Provide the [x, y] coordinate of the cell's center where the given text is located.  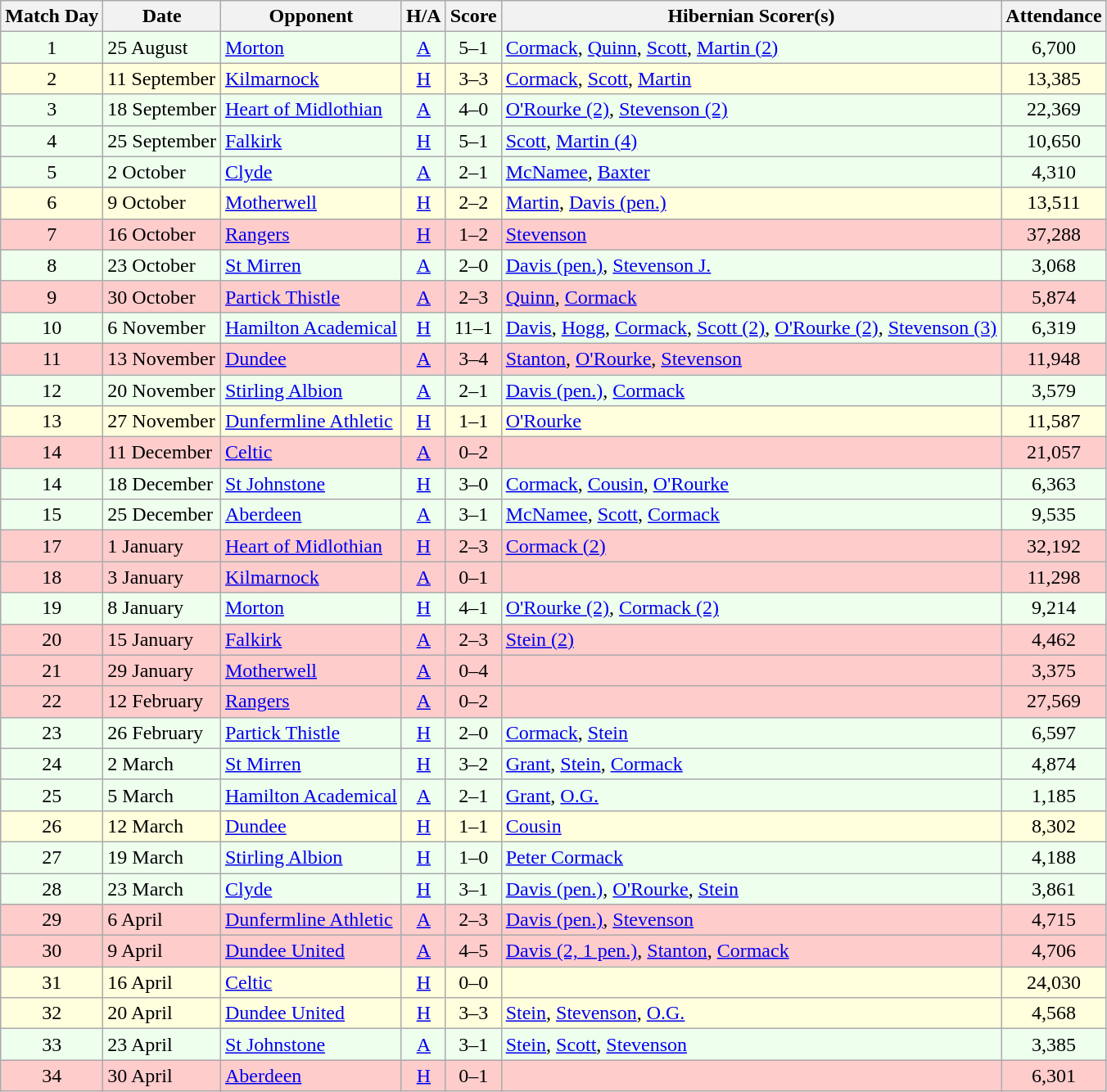
13,511 [1054, 203]
15 January [162, 639]
4,188 [1054, 857]
5,874 [1054, 296]
1,185 [1054, 795]
McNamee, Baxter [752, 172]
13,385 [1054, 79]
26 February [162, 733]
16 April [162, 982]
0–0 [473, 982]
6 April [162, 920]
19 [52, 608]
32 [52, 1013]
30 October [162, 296]
Cousin [752, 826]
4–0 [473, 110]
13 November [162, 359]
5 March [162, 795]
3–4 [473, 359]
25 December [162, 515]
Davis (pen.), Stevenson [752, 920]
12 February [162, 702]
18 December [162, 484]
3,068 [1054, 265]
3 January [162, 577]
Attendance [1054, 16]
23 [52, 733]
Cormack, Stein [752, 733]
3–0 [473, 484]
1–2 [473, 234]
25 August [162, 47]
2–2 [473, 203]
Stein (2) [752, 639]
3,861 [1054, 888]
Hibernian Scorer(s) [752, 16]
23 March [162, 888]
11 December [162, 453]
4 [52, 141]
20 [52, 639]
Grant, Stein, Cormack [752, 764]
22,369 [1054, 110]
22 [52, 702]
8 [52, 265]
19 March [162, 857]
4,462 [1054, 639]
8,302 [1054, 826]
1 January [162, 546]
Stein, Scott, Stevenson [752, 1045]
6 [52, 203]
2 October [162, 172]
11,948 [1054, 359]
1–0 [473, 857]
McNamee, Scott, Cormack [752, 515]
Opponent [311, 16]
21,057 [1054, 453]
18 [52, 577]
3 [52, 110]
20 November [162, 390]
H/A [423, 16]
Stein, Stevenson, O.G. [752, 1013]
4,874 [1054, 764]
Martin, Davis (pen.) [752, 203]
Score [473, 16]
Grant, O.G. [752, 795]
4–5 [473, 951]
11,298 [1054, 577]
O'Rourke (2), Cormack (2) [752, 608]
Quinn, Cormack [752, 296]
13 [52, 422]
30 April [162, 1076]
8 January [162, 608]
Peter Cormack [752, 857]
Match Day [52, 16]
2 [52, 79]
Davis, Hogg, Cormack, Scott (2), O'Rourke (2), Stevenson (3) [752, 327]
4–1 [473, 608]
4,715 [1054, 920]
9 April [162, 951]
23 April [162, 1045]
Davis (pen.), Stevenson J. [752, 265]
Cormack, Scott, Martin [752, 79]
10,650 [1054, 141]
16 October [162, 234]
18 September [162, 110]
Davis (pen.), O'Rourke, Stein [752, 888]
11 September [162, 79]
20 April [162, 1013]
6,597 [1054, 733]
Scott, Martin (4) [752, 141]
4,310 [1054, 172]
29 January [162, 670]
6 November [162, 327]
27 November [162, 422]
21 [52, 670]
Cormack, Quinn, Scott, Martin (2) [752, 47]
11,587 [1054, 422]
11–1 [473, 327]
30 [52, 951]
6,363 [1054, 484]
3–2 [473, 764]
2 March [162, 764]
5 [52, 172]
31 [52, 982]
9,535 [1054, 515]
27 [52, 857]
Cormack (2) [752, 546]
34 [52, 1076]
4,706 [1054, 951]
Stanton, O'Rourke, Stevenson [752, 359]
24 [52, 764]
12 [52, 390]
6,700 [1054, 47]
6,301 [1054, 1076]
37,288 [1054, 234]
32,192 [1054, 546]
29 [52, 920]
6,319 [1054, 327]
12 March [162, 826]
3,375 [1054, 670]
17 [52, 546]
10 [52, 327]
27,569 [1054, 702]
3,385 [1054, 1045]
23 October [162, 265]
4,568 [1054, 1013]
11 [52, 359]
9 October [162, 203]
7 [52, 234]
Davis (2, 1 pen.), Stanton, Cormack [752, 951]
Cormack, Cousin, O'Rourke [752, 484]
O'Rourke [752, 422]
0–4 [473, 670]
9 [52, 296]
25 September [162, 141]
26 [52, 826]
24,030 [1054, 982]
Date [162, 16]
28 [52, 888]
33 [52, 1045]
Stevenson [752, 234]
25 [52, 795]
3,579 [1054, 390]
15 [52, 515]
O'Rourke (2), Stevenson (2) [752, 110]
Davis (pen.), Cormack [752, 390]
9,214 [1054, 608]
1 [52, 47]
